Detect which cell encompasses the target text, then output its (X, Y) center coordinate. 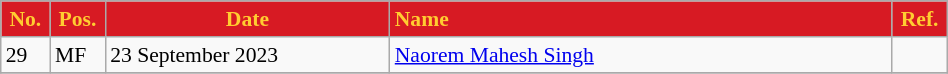
MF (78, 55)
Date (248, 19)
Naorem Mahesh Singh (641, 55)
Ref. (920, 19)
Name (641, 19)
29 (26, 55)
23 September 2023 (248, 55)
Pos. (78, 19)
No. (26, 19)
